Output the (x, y) coordinate of the center of the cell containing the given text.  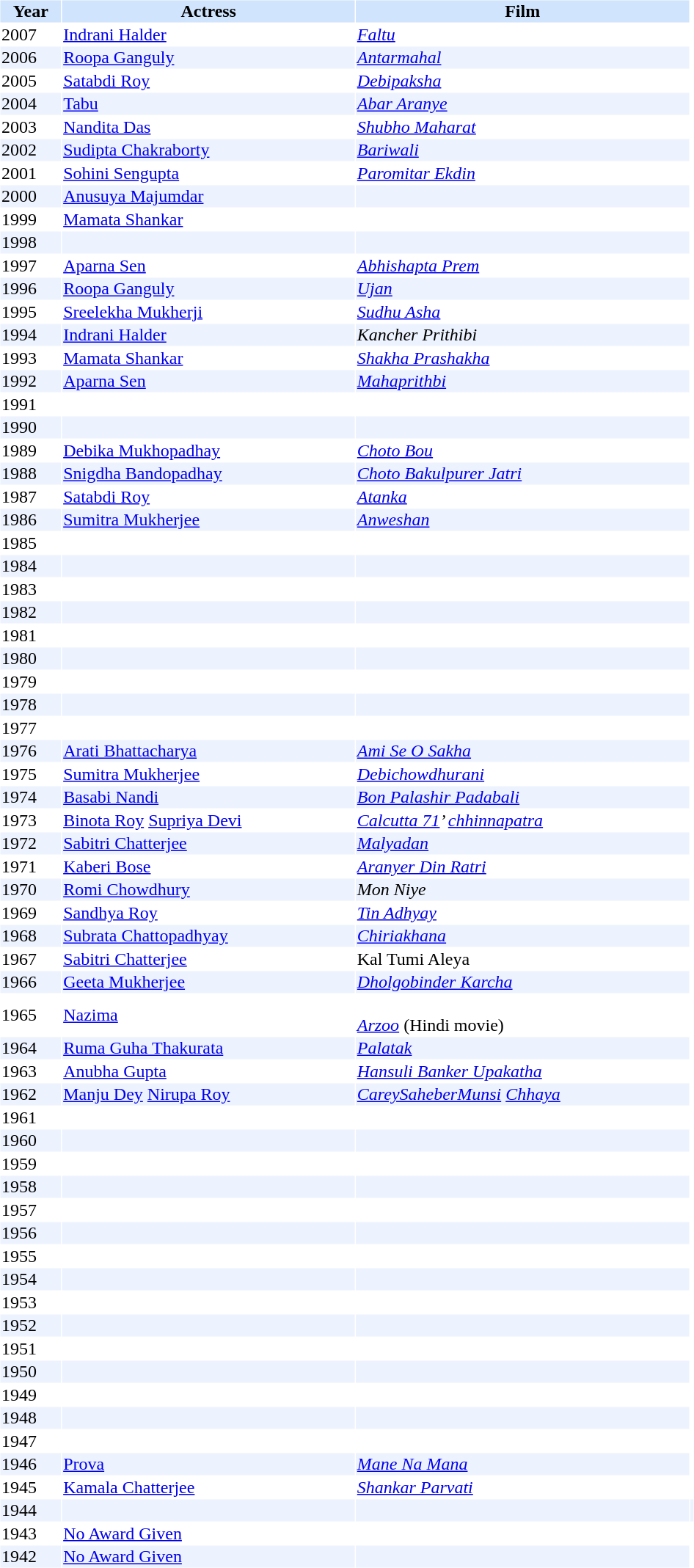
1960 (31, 1141)
1981 (31, 635)
Chiriakhana (522, 936)
1984 (31, 566)
1972 (31, 843)
Paromitar Ekdin (522, 173)
1999 (31, 219)
1966 (31, 982)
Hansuli Banker Upakatha (522, 1071)
1964 (31, 1049)
1959 (31, 1164)
1963 (31, 1071)
Nandita Das (208, 127)
Debichowdhurani (522, 774)
Arzoo (Hindi movie) (522, 1015)
Ami Se O Sakha (522, 751)
Film (522, 11)
Year (31, 11)
1980 (31, 658)
1992 (31, 381)
1982 (31, 613)
1970 (31, 890)
Antarmahal (522, 58)
1997 (31, 266)
Kancher Prithibi (522, 335)
Mahaprithbi (522, 381)
1995 (31, 312)
Malyadan (522, 843)
Abar Aranye (522, 103)
Binota Roy Supriya Devi (208, 820)
Romi Chowdhury (208, 890)
1983 (31, 589)
Anusuya Majumdar (208, 196)
2000 (31, 196)
1996 (31, 288)
1987 (31, 497)
Ujan (522, 288)
2004 (31, 103)
Shankar Parvati (522, 1487)
1957 (31, 1210)
Arati Bhattacharya (208, 751)
1988 (31, 473)
Geeta Mukherjee (208, 982)
2006 (31, 58)
1942 (31, 1556)
Palatak (522, 1049)
Anubha Gupta (208, 1071)
Anweshan (522, 520)
Abhishapta Prem (522, 266)
1973 (31, 820)
Ruma Guha Thakurata (208, 1049)
2003 (31, 127)
Bariwali (522, 150)
1979 (31, 682)
1990 (31, 428)
1946 (31, 1464)
Mane Na Mana (522, 1464)
1953 (31, 1302)
1985 (31, 543)
1993 (31, 358)
1994 (31, 335)
1947 (31, 1441)
Manju Dey Nirupa Roy (208, 1094)
1956 (31, 1233)
Sudipta Chakraborty (208, 150)
Actress (208, 11)
1977 (31, 728)
Choto Bou (522, 451)
1961 (31, 1117)
1948 (31, 1418)
1962 (31, 1094)
1954 (31, 1279)
1968 (31, 936)
Sreelekha Mukherji (208, 312)
Debipaksha (522, 81)
Sudhu Asha (522, 312)
Mon Niye (522, 890)
Atanka (522, 497)
1974 (31, 798)
Sohini Sengupta (208, 173)
CareySaheberMunsi Chhaya (522, 1094)
1989 (31, 451)
1950 (31, 1371)
Faltu (522, 34)
1986 (31, 520)
1969 (31, 913)
Kaberi Bose (208, 867)
1967 (31, 959)
Kal Tumi Aleya (522, 959)
1951 (31, 1349)
Dholgobinder Karcha (522, 982)
1943 (31, 1534)
Tin Adhyay (522, 913)
2001 (31, 173)
1958 (31, 1186)
Kamala Chatterjee (208, 1487)
1965 (31, 1015)
1952 (31, 1326)
Choto Bakulpurer Jatri (522, 473)
Shubho Maharat (522, 127)
Basabi Nandi (208, 798)
Snigdha Bandopadhay (208, 473)
Shakha Prashakha (522, 358)
1949 (31, 1395)
2005 (31, 81)
1976 (31, 751)
1975 (31, 774)
Prova (208, 1464)
Debika Mukhopadhay (208, 451)
1944 (31, 1511)
Bon Palashir Padabali (522, 798)
Nazima (208, 1015)
1945 (31, 1487)
1978 (31, 705)
Subrata Chattopadhyay (208, 936)
Aranyer Din Ratri (522, 867)
1971 (31, 867)
1991 (31, 404)
2002 (31, 150)
1998 (31, 243)
Sandhya Roy (208, 913)
Calcutta 71’ chhinnapatra (522, 820)
2007 (31, 34)
1955 (31, 1256)
Tabu (208, 103)
